Detect which cell encompasses the target text, then output its (X, Y) center coordinate. 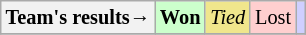
Tied (228, 17)
Team's results→ (78, 17)
Lost (273, 17)
Won (180, 17)
